Determine the [X, Y] coordinate at the center of the cell enclosing the given text.  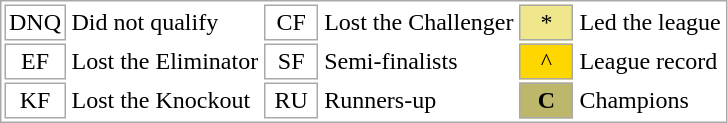
C [546, 100]
Led the league [650, 22]
RU [291, 100]
KF [34, 100]
League record [650, 62]
SF [291, 62]
Did not qualify [166, 22]
Lost the Knockout [166, 100]
Lost the Challenger [418, 22]
EF [34, 62]
Semi-finalists [418, 62]
Champions [650, 100]
CF [291, 22]
DNQ [34, 22]
^ [546, 62]
Lost the Eliminator [166, 62]
Runners-up [418, 100]
* [546, 22]
